Output the [X, Y] coordinate of the center of the cell containing the given text.  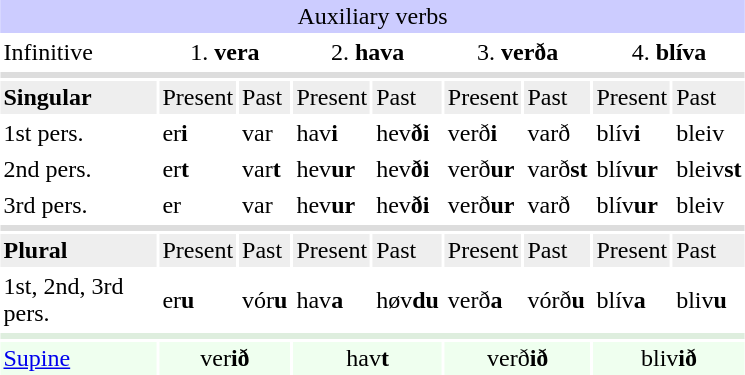
vóru [264, 300]
Infinitive [78, 52]
blivið [668, 358]
vórðu [557, 300]
Plural [78, 250]
verið [224, 358]
verði [484, 134]
Auxiliary verbs [372, 16]
2. hava [367, 52]
varðst [557, 170]
2nd pers. [78, 170]
verða [484, 300]
verðið [518, 358]
er [198, 206]
havt [367, 358]
eri [198, 134]
eru [198, 300]
høvdu [408, 300]
3. verða [518, 52]
3rd pers. [78, 206]
blivu [708, 300]
havi [332, 134]
Singular [78, 98]
ert [198, 170]
4. blíva [668, 52]
blívi [632, 134]
1st pers. [78, 134]
bleivst [708, 170]
1. vera [224, 52]
1st, 2nd, 3rd pers. [78, 300]
blíva [632, 300]
hava [332, 300]
vart [264, 170]
Supine [78, 358]
